Capture the cell that displays the provided text and extract its (X, Y) central coordinate. 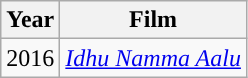
Year (30, 20)
Idhu Namma Aalu (154, 58)
Film (154, 20)
2016 (30, 58)
